Locate the cell with the specified text and output its [x, y] center coordinate. 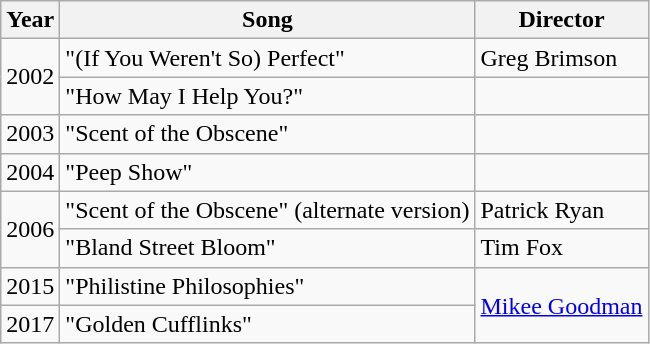
Mikee Goodman [562, 305]
"Golden Cufflinks" [268, 324]
2002 [30, 77]
2017 [30, 324]
"(If You Weren't So) Perfect" [268, 58]
Patrick Ryan [562, 210]
"Peep Show" [268, 172]
Song [268, 20]
Tim Fox [562, 248]
"How May I Help You?" [268, 96]
Year [30, 20]
"Philistine Philosophies" [268, 286]
"Scent of the Obscene" [268, 134]
"Bland Street Bloom" [268, 248]
2006 [30, 229]
"Scent of the Obscene" (alternate version) [268, 210]
2015 [30, 286]
Director [562, 20]
2003 [30, 134]
Greg Brimson [562, 58]
2004 [30, 172]
